Detect which cell encompasses the target text, then output its (x, y) center coordinate. 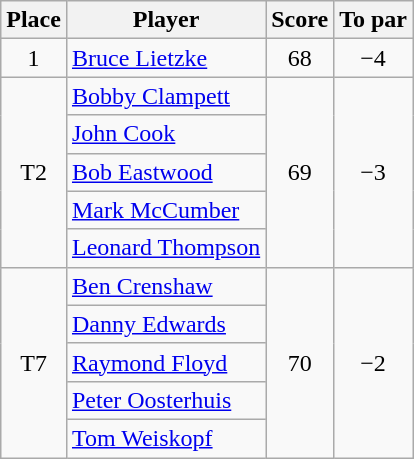
Bobby Clampett (166, 96)
−3 (374, 172)
Leonard Thompson (166, 248)
69 (300, 172)
Score (300, 20)
70 (300, 362)
−2 (374, 362)
T7 (34, 362)
Tom Weiskopf (166, 438)
Danny Edwards (166, 324)
Peter Oosterhuis (166, 400)
Raymond Floyd (166, 362)
−4 (374, 58)
T2 (34, 172)
To par (374, 20)
Player (166, 20)
1 (34, 58)
John Cook (166, 134)
68 (300, 58)
Bob Eastwood (166, 172)
Ben Crenshaw (166, 286)
Bruce Lietzke (166, 58)
Mark McCumber (166, 210)
Place (34, 20)
